Return [x, y] of the center of cell containing provided text 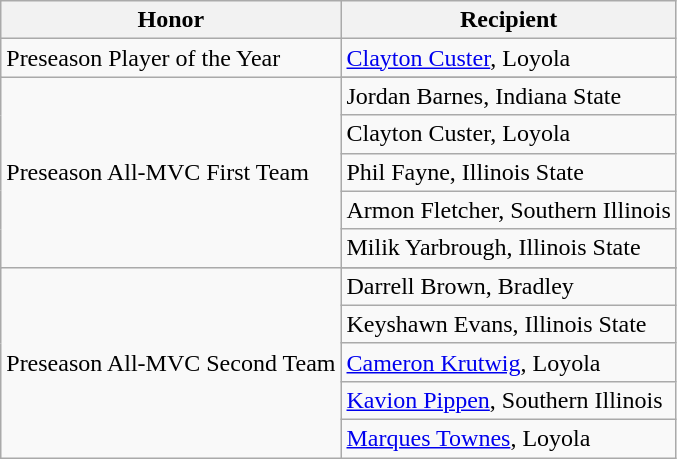
Preseason Player of the Year [171, 58]
Darrell Brown, Bradley [508, 286]
Preseason All-MVC Second Team [171, 362]
Marques Townes, Loyola [508, 438]
Jordan Barnes, Indiana State [508, 96]
Preseason All-MVC First Team [171, 172]
Phil Fayne, Illinois State [508, 172]
Armon Fletcher, Southern Illinois [508, 210]
Recipient [508, 20]
Keyshawn Evans, Illinois State [508, 324]
Milik Yarbrough, Illinois State [508, 248]
Cameron Krutwig, Loyola [508, 362]
Kavion Pippen, Southern Illinois [508, 400]
Honor [171, 20]
